For the text-containing cell, return its midpoint in [x, y] coordinate format. 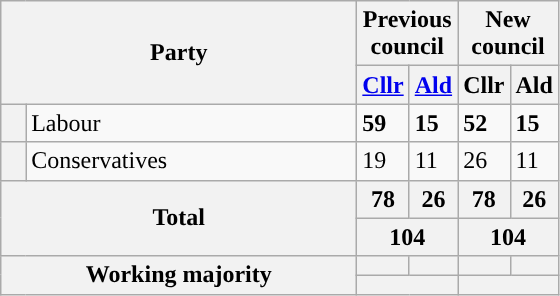
Conservatives [192, 161]
Previous council [408, 34]
59 [383, 123]
Party [179, 52]
52 [484, 123]
New council [508, 34]
Total [179, 218]
19 [383, 161]
Labour [192, 123]
Working majority [179, 275]
